Scan for the cell matching the given text and deliver its (X, Y) coordinate at center. 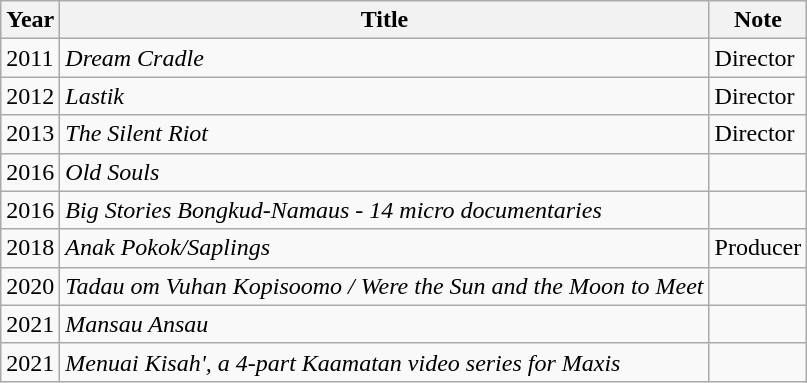
Producer (758, 248)
Lastik (384, 96)
The Silent Riot (384, 134)
Dream Cradle (384, 58)
Anak Pokok/Saplings (384, 248)
Year (30, 20)
Old Souls (384, 172)
2018 (30, 248)
Mansau Ansau (384, 324)
Tadau om Vuhan Kopisoomo / Were the Sun and the Moon to Meet (384, 286)
2020 (30, 286)
2013 (30, 134)
Note (758, 20)
2011 (30, 58)
Big Stories Bongkud-Namaus - 14 micro documentaries (384, 210)
Menuai Kisah', a 4-part Kaamatan video series for Maxis (384, 362)
2012 (30, 96)
Title (384, 20)
